Provide the (x, y) coordinate of the cell's center where the given text is located.  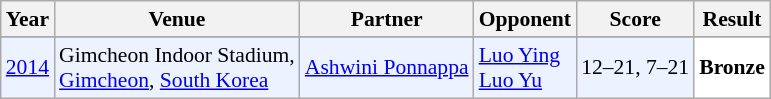
Score (635, 19)
Ashwini Ponnappa (387, 68)
2014 (28, 68)
Venue (177, 19)
Opponent (526, 19)
Year (28, 19)
Partner (387, 19)
Luo Ying Luo Yu (526, 68)
Gimcheon Indoor Stadium,Gimcheon, South Korea (177, 68)
Result (732, 19)
12–21, 7–21 (635, 68)
Bronze (732, 68)
